Return [x, y] of the center of cell containing provided text 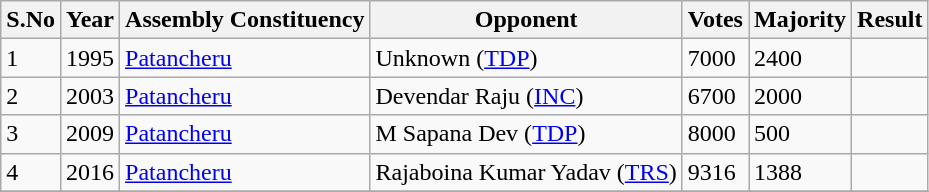
Unknown (TDP) [526, 58]
1995 [90, 58]
3 [31, 134]
2003 [90, 96]
2016 [90, 172]
1388 [800, 172]
2 [31, 96]
2400 [800, 58]
6700 [715, 96]
1 [31, 58]
7000 [715, 58]
500 [800, 134]
Devendar Raju (INC) [526, 96]
9316 [715, 172]
Opponent [526, 20]
8000 [715, 134]
Votes [715, 20]
S.No [31, 20]
4 [31, 172]
Result [890, 20]
M Sapana Dev (TDP) [526, 134]
2009 [90, 134]
Assembly Constituency [245, 20]
Year [90, 20]
Rajaboina Kumar Yadav (TRS) [526, 172]
2000 [800, 96]
Majority [800, 20]
